Detect which cell encompasses the target text, then output its (x, y) center coordinate. 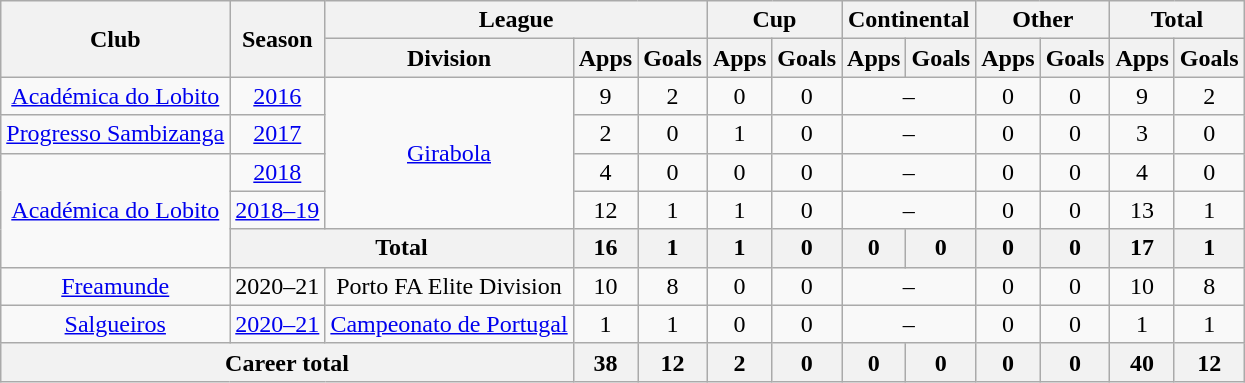
Division (449, 58)
2016 (278, 96)
Career total (287, 362)
Cup (774, 20)
League (516, 20)
2017 (278, 134)
Other (1043, 20)
3 (1142, 134)
38 (605, 362)
40 (1142, 362)
Continental (909, 20)
17 (1142, 248)
Freamunde (116, 286)
13 (1142, 210)
2018 (278, 172)
Porto FA Elite Division (449, 286)
Progresso Sambizanga (116, 134)
2018–19 (278, 210)
Salgueiros (116, 324)
Campeonato de Portugal (449, 324)
Club (116, 39)
16 (605, 248)
Season (278, 39)
Girabola (449, 153)
